Locate the cell with the specified text and output its [x, y] center coordinate. 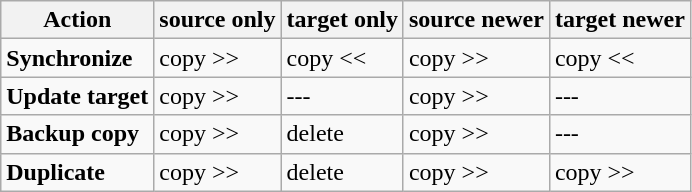
target only [342, 20]
Action [78, 20]
Synchronize [78, 58]
source only [218, 20]
Update target [78, 96]
target newer [620, 20]
source newer [476, 20]
Backup copy [78, 134]
Duplicate [78, 172]
